Determine the (X, Y) coordinate at the center of the cell enclosing the given text.  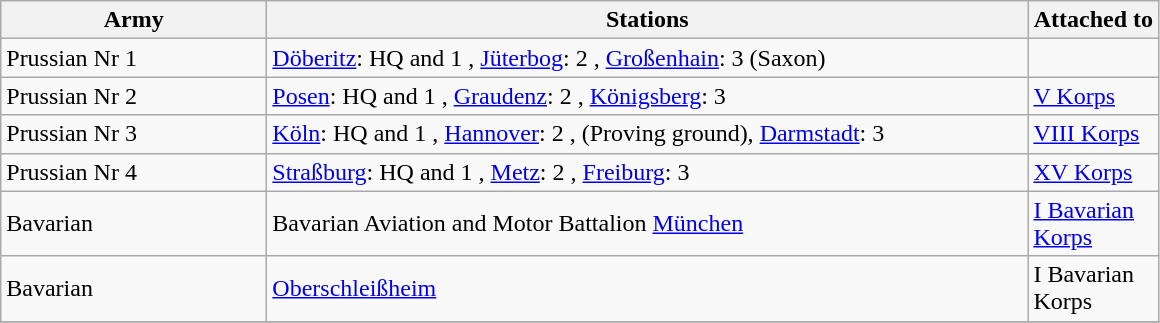
Posen: HQ and 1 , Graudenz: 2 , Königsberg: 3 (648, 96)
XV Korps (1094, 172)
Attached to (1094, 20)
Prussian Nr 3 (134, 134)
Köln: HQ and 1 , Hannover: 2 , (Proving ground), Darmstadt: 3 (648, 134)
VIII Korps (1094, 134)
Bavarian Aviation and Motor Battalion München (648, 224)
Army (134, 20)
Prussian Nr 4 (134, 172)
Stations (648, 20)
V Korps (1094, 96)
Prussian Nr 1 (134, 58)
Prussian Nr 2 (134, 96)
Straßburg: HQ and 1 , Metz: 2 , Freiburg: 3 (648, 172)
Döberitz: HQ and 1 , Jüterbog: 2 , Großenhain: 3 (Saxon) (648, 58)
Oberschleißheim (648, 288)
